Return the (X, Y) coordinate for the center point of the cell that contains the specified text.  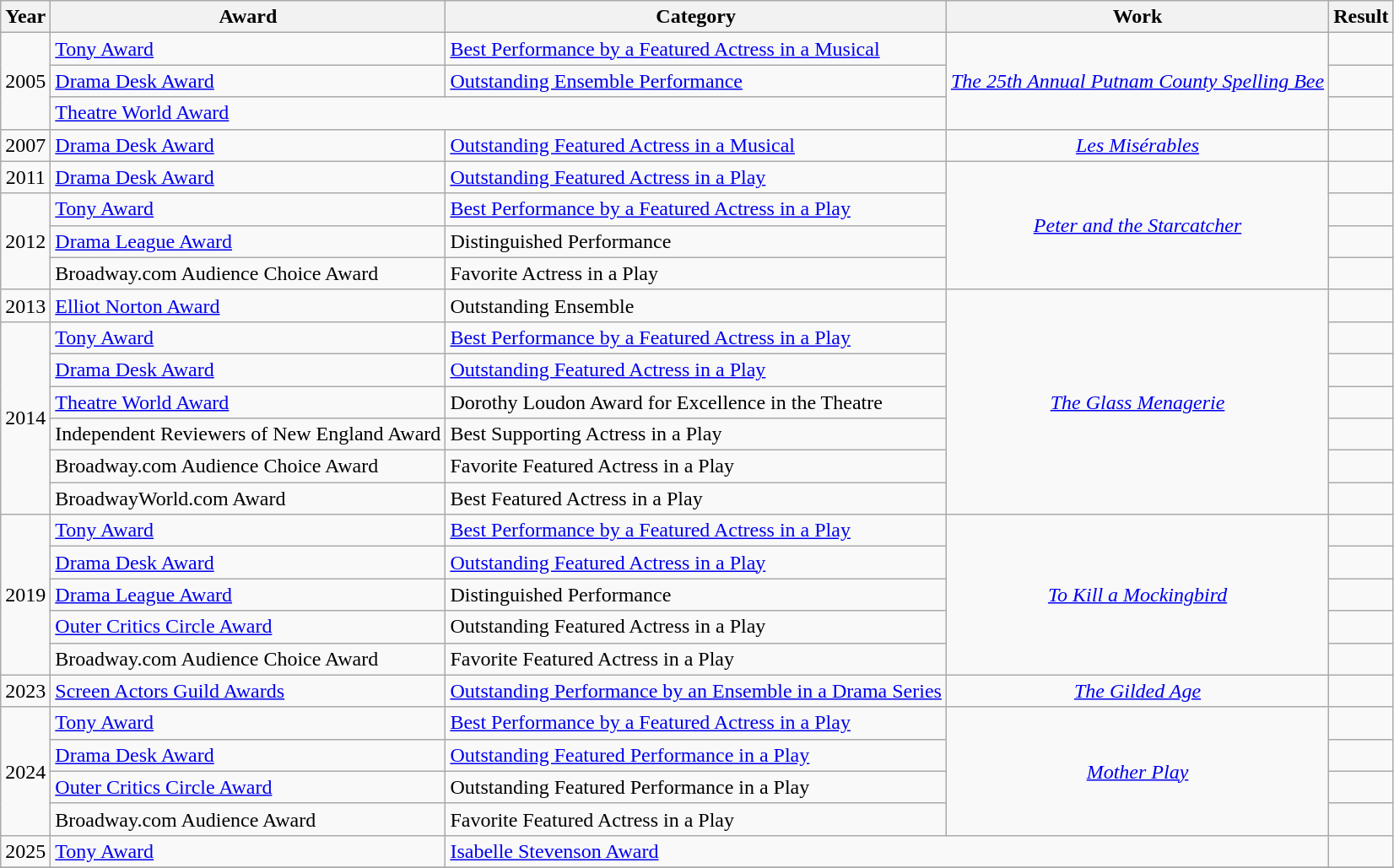
2024 (25, 771)
Work (1137, 17)
Result (1361, 17)
Les Misérables (1137, 145)
2014 (25, 418)
Outstanding Ensemble Performance (696, 81)
Broadway.com Audience Award (248, 819)
2005 (25, 81)
Outstanding Featured Actress in a Musical (696, 145)
Year (25, 17)
Mother Play (1137, 771)
Category (696, 17)
2012 (25, 241)
2023 (25, 691)
To Kill a Mockingbird (1137, 595)
Independent Reviewers of New England Award (248, 434)
Best Supporting Actress in a Play (696, 434)
2011 (25, 177)
Outstanding Performance by an Ensemble in a Drama Series (696, 691)
Best Performance by a Featured Actress in a Musical (696, 49)
Best Featured Actress in a Play (696, 499)
2013 (25, 305)
BroadwayWorld.com Award (248, 499)
Peter and the Starcatcher (1137, 225)
Dorothy Loudon Award for Excellence in the Theatre (696, 402)
The Glass Menagerie (1137, 402)
Screen Actors Guild Awards (248, 691)
The Gilded Age (1137, 691)
Favorite Actress in a Play (696, 273)
Elliot Norton Award (248, 305)
2019 (25, 595)
Outstanding Ensemble (696, 305)
The 25th Annual Putnam County Spelling Bee (1137, 81)
Isabelle Stevenson Award (888, 851)
2007 (25, 145)
Award (248, 17)
2025 (25, 851)
